Capture the cell that displays the provided text and extract its [x, y] central coordinate. 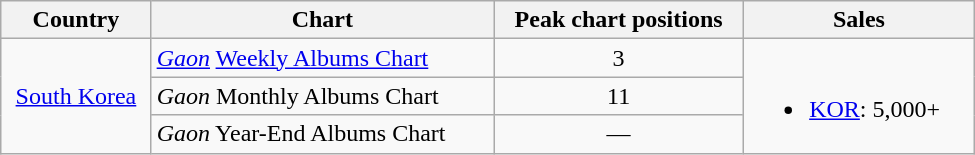
Gaon Year-End Albums Chart [322, 134]
11 [619, 96]
Gaon Monthly Albums Chart [322, 96]
KOR: 5,000+ [860, 96]
Chart [322, 20]
South Korea [76, 96]
3 [619, 58]
Country [76, 20]
Sales [860, 20]
— [619, 134]
Peak chart positions [619, 20]
Gaon Weekly Albums Chart [322, 58]
